Detect which cell encompasses the target text, then output its (x, y) center coordinate. 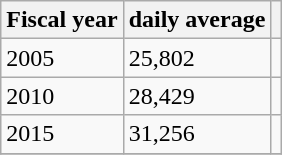
28,429 (197, 96)
Fiscal year (62, 20)
2010 (62, 96)
25,802 (197, 58)
2015 (62, 134)
31,256 (197, 134)
2005 (62, 58)
daily average (197, 20)
